Return the [X, Y] coordinate for the center point of the cell that contains the specified text.  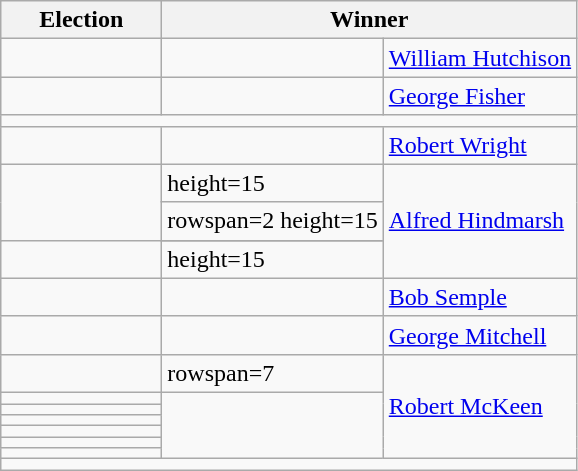
William Hutchison [480, 58]
rowspan=2 height=15 [272, 221]
Winner [370, 20]
Election [82, 20]
George Mitchell [480, 335]
George Fisher [480, 96]
rowspan=7 [272, 373]
Robert McKeen [480, 406]
Bob Semple [480, 297]
Alfred Hindmarsh [480, 221]
Robert Wright [480, 145]
